Provide the [X, Y] coordinate of the cell's center where the given text is located.  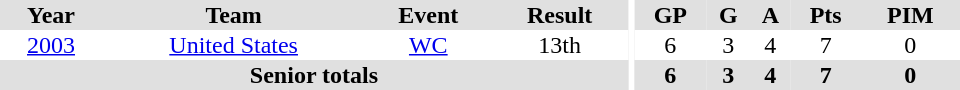
WC [428, 45]
PIM [910, 15]
G [728, 15]
United States [234, 45]
GP [670, 15]
Pts [826, 15]
2003 [51, 45]
Senior totals [314, 75]
Team [234, 15]
13th [560, 45]
Result [560, 15]
A [770, 15]
Year [51, 15]
Event [428, 15]
